Capture the cell that displays the provided text and extract its [x, y] central coordinate. 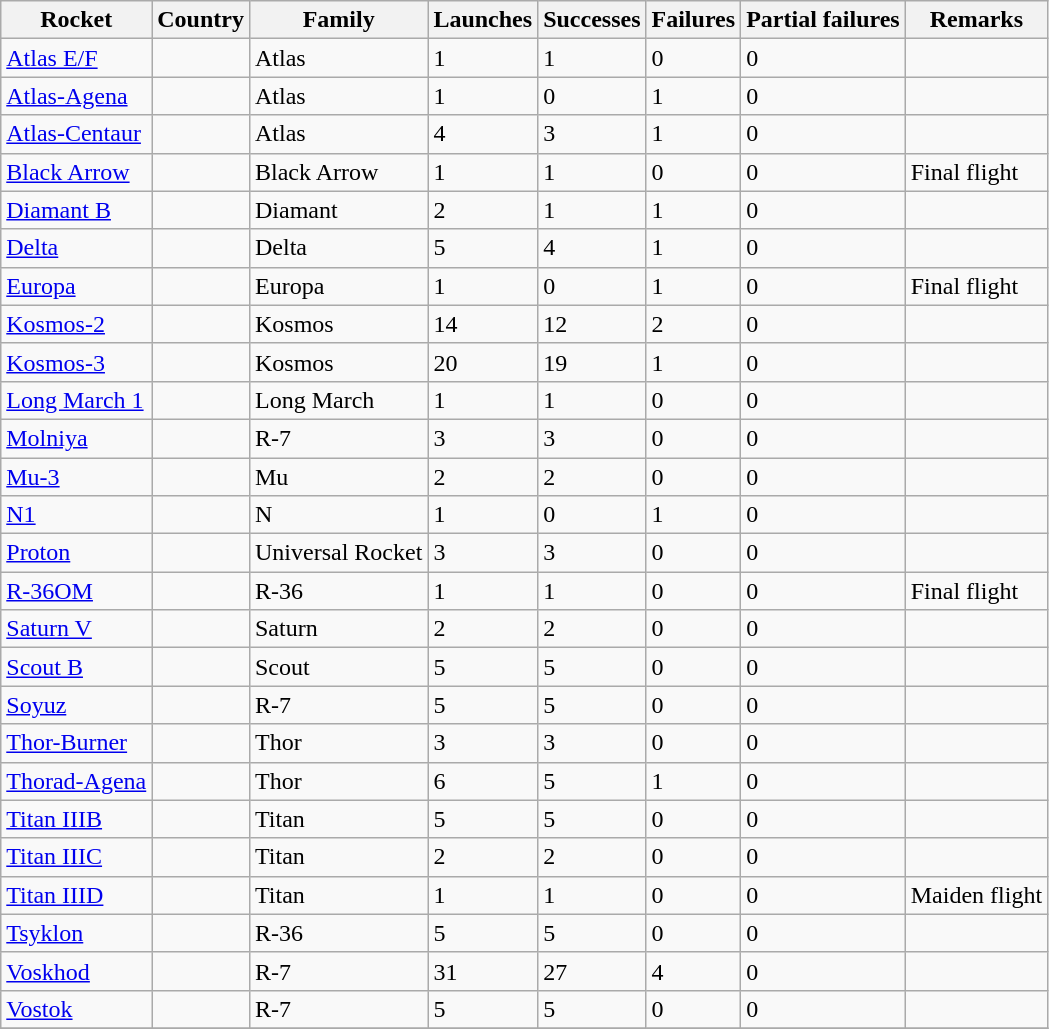
Voskhod [76, 971]
Maiden flight [976, 895]
Mu [338, 477]
Thorad-Agena [76, 781]
R-36OM [76, 591]
14 [483, 324]
Kosmos-2 [76, 324]
N [338, 515]
Scout B [76, 667]
Atlas-Centaur [76, 134]
27 [592, 971]
Launches [483, 20]
Rocket [76, 20]
Saturn [338, 629]
Scout [338, 667]
19 [592, 362]
Atlas-Agena [76, 96]
6 [483, 781]
Saturn V [76, 629]
Proton [76, 553]
Long March 1 [76, 400]
Failures [694, 20]
N1 [76, 515]
Diamant B [76, 210]
Long March [338, 400]
Successes [592, 20]
20 [483, 362]
Family [338, 20]
Tsyklon [76, 933]
Mu-3 [76, 477]
Titan IIIC [76, 857]
Soyuz [76, 705]
Remarks [976, 20]
Vostok [76, 1009]
Diamant [338, 210]
Molniya [76, 438]
Partial failures [824, 20]
Titan IIIB [76, 819]
Titan IIID [76, 895]
Universal Rocket [338, 553]
12 [592, 324]
Country [201, 20]
Atlas E/F [76, 58]
Kosmos-3 [76, 362]
31 [483, 971]
Thor-Burner [76, 743]
